Determine the [X, Y] coordinate at the center of the cell enclosing the given text.  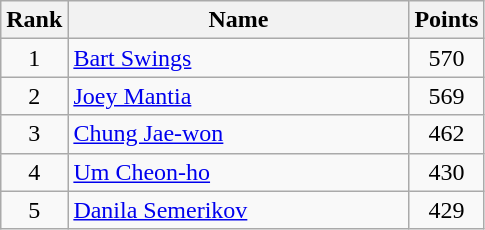
4 [34, 172]
Danila Semerikov [238, 210]
Um Cheon-ho [238, 172]
Points [446, 20]
2 [34, 96]
Bart Swings [238, 58]
430 [446, 172]
5 [34, 210]
Name [238, 20]
Rank [34, 20]
569 [446, 96]
570 [446, 58]
462 [446, 134]
1 [34, 58]
Joey Mantia [238, 96]
3 [34, 134]
429 [446, 210]
Chung Jae-won [238, 134]
